Pinpoint the cell where the given text exists, returning its [x, y] midpoint coordinate. 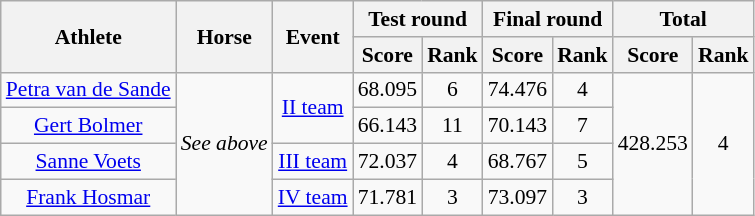
11 [452, 126]
Sanne Voets [88, 162]
68.767 [518, 162]
Gert Bolmer [88, 126]
6 [452, 90]
Athlete [88, 36]
428.253 [653, 143]
Final round [548, 19]
Horse [224, 36]
7 [582, 126]
IV team [313, 197]
Event [313, 36]
70.143 [518, 126]
5 [582, 162]
See above [224, 143]
74.476 [518, 90]
73.097 [518, 197]
Total [684, 19]
III team [313, 162]
71.781 [388, 197]
Test round [418, 19]
Petra van de Sande [88, 90]
66.143 [388, 126]
72.037 [388, 162]
Frank Hosmar [88, 197]
68.095 [388, 90]
II team [313, 108]
